Locate the cell with the specified text and output its (x, y) center coordinate. 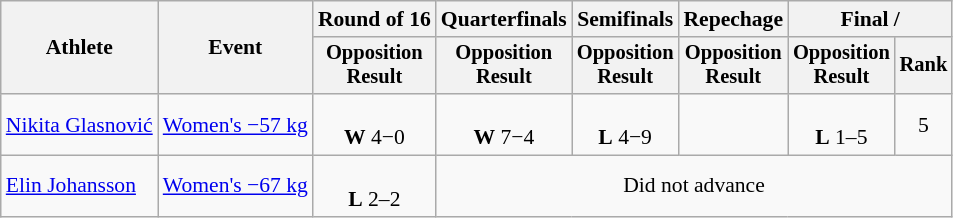
Did not advance (694, 186)
Round of 16 (374, 19)
Repechage (733, 19)
Elin Johansson (80, 186)
Women's −57 kg (236, 124)
Semifinals (626, 19)
L 4−9 (626, 124)
Rank (924, 66)
L 1–5 (842, 124)
W 7−4 (504, 124)
Nikita Glasnović (80, 124)
L 2–2 (374, 186)
5 (924, 124)
Women's −67 kg (236, 186)
Final / (870, 19)
Quarterfinals (504, 19)
Athlete (80, 48)
Event (236, 48)
W 4−0 (374, 124)
